From the cell containing the given text, extract its center point as (X, Y) coordinate. 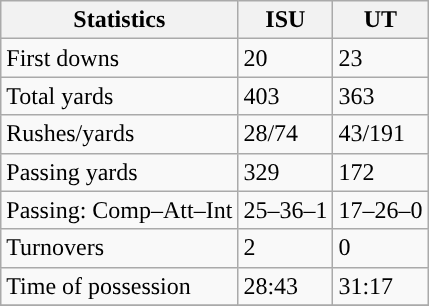
363 (380, 96)
17–26–0 (380, 210)
403 (286, 96)
25–36–1 (286, 210)
28/74 (286, 134)
Turnovers (120, 248)
2 (286, 248)
28:43 (286, 286)
Passing: Comp–Att–Int (120, 210)
First downs (120, 58)
0 (380, 248)
UT (380, 20)
172 (380, 172)
20 (286, 58)
329 (286, 172)
ISU (286, 20)
Statistics (120, 20)
Passing yards (120, 172)
31:17 (380, 286)
Total yards (120, 96)
43/191 (380, 134)
Rushes/yards (120, 134)
Time of possession (120, 286)
23 (380, 58)
